Capture the cell that displays the provided text and extract its [x, y] central coordinate. 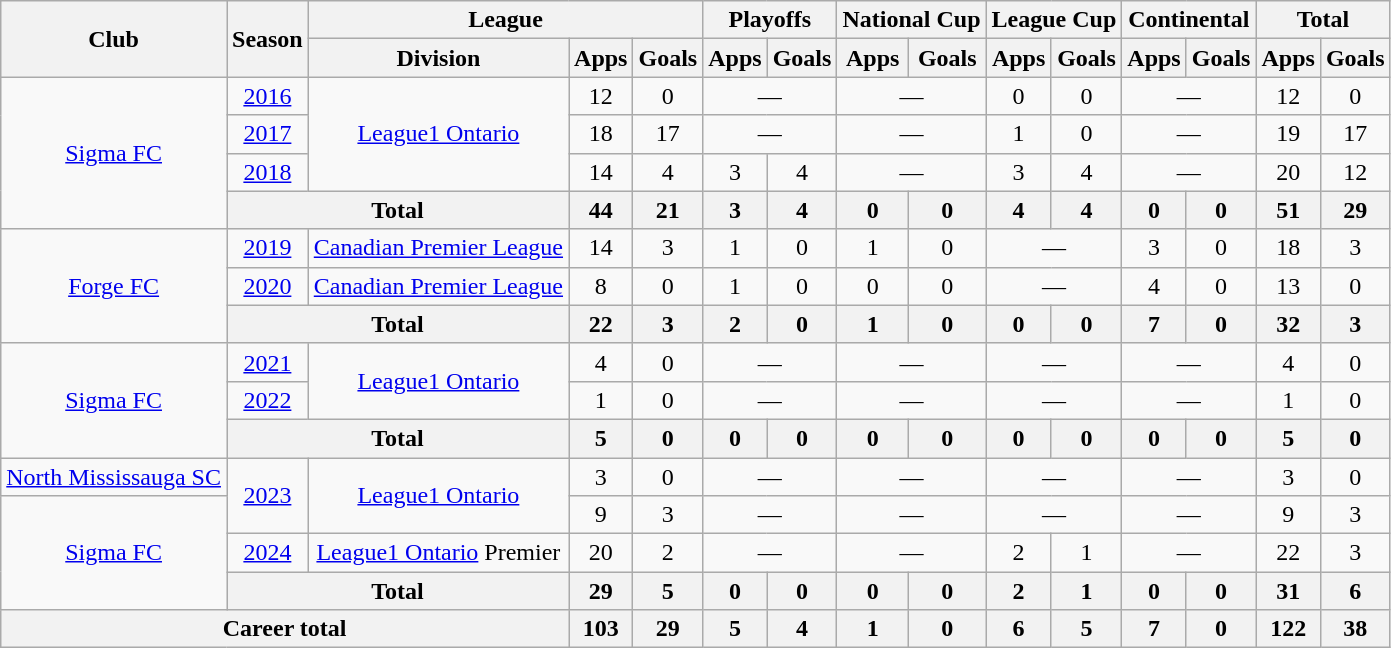
Continental [1189, 20]
League1 Ontario Premier [438, 553]
Career total [285, 629]
32 [1288, 324]
North Mississauga SC [114, 477]
2021 [267, 362]
Playoffs [770, 20]
2023 [267, 496]
2018 [267, 172]
Forge FC [114, 286]
122 [1288, 629]
2016 [267, 96]
44 [601, 210]
13 [1288, 286]
National Cup [912, 20]
19 [1288, 134]
Division [438, 58]
Season [267, 39]
2019 [267, 248]
2024 [267, 553]
League [505, 20]
31 [1288, 591]
103 [601, 629]
51 [1288, 210]
2022 [267, 400]
38 [1355, 629]
21 [668, 210]
League Cup [1054, 20]
Club [114, 39]
2020 [267, 286]
2017 [267, 134]
8 [601, 286]
